Extract the [X, Y] coordinate from the center of the cell holding the provided text.  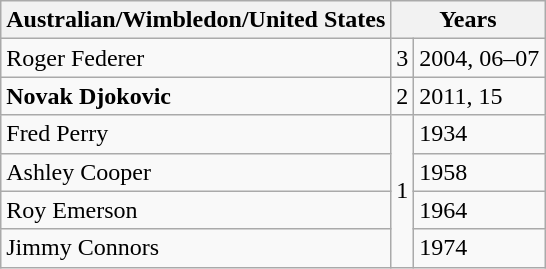
Australian/Wimbledon/United States [196, 20]
1974 [480, 248]
2004, 06–07 [480, 58]
3 [402, 58]
Years [468, 20]
1 [402, 191]
1964 [480, 210]
Fred Perry [196, 134]
Roy Emerson [196, 210]
2011, 15 [480, 96]
Ashley Cooper [196, 172]
2 [402, 96]
Roger Federer [196, 58]
1934 [480, 134]
Novak Djokovic [196, 96]
1958 [480, 172]
Jimmy Connors [196, 248]
